For the text-containing cell, return its midpoint in (x, y) coordinate format. 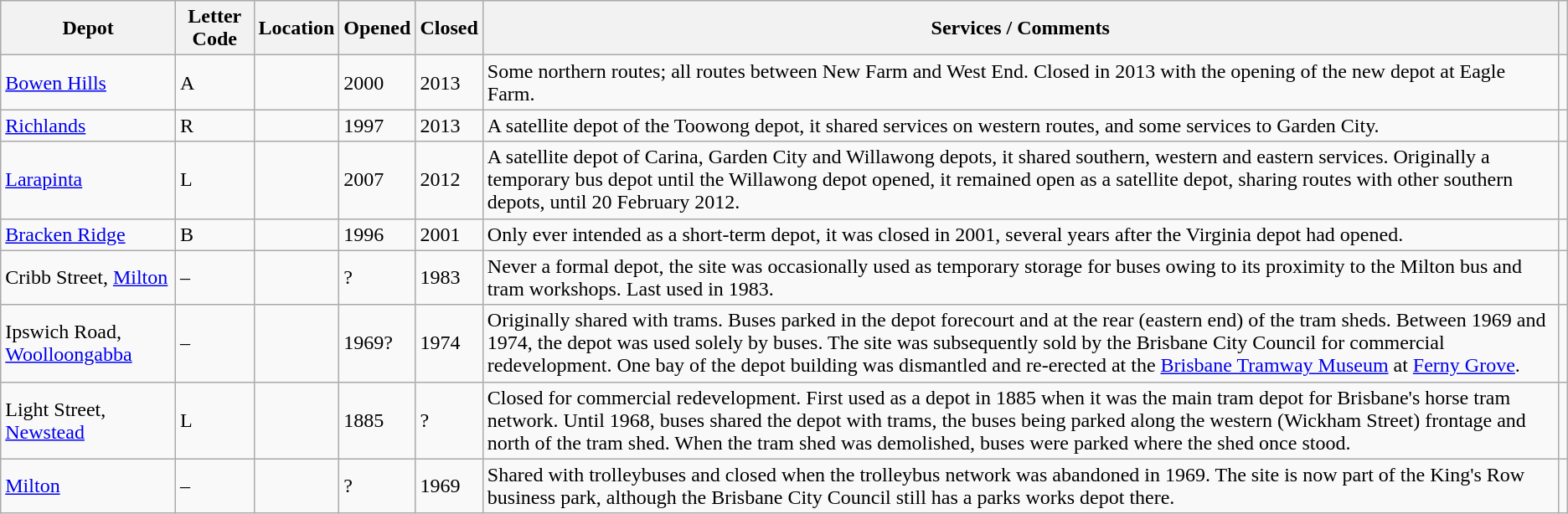
1969 (449, 486)
Opened (377, 28)
2007 (377, 180)
Depot (89, 28)
Services / Comments (1020, 28)
1974 (449, 343)
2001 (449, 234)
A (214, 82)
Light Street, Newstead (89, 420)
B (214, 234)
A satellite depot of the Toowong depot, it shared services on western routes, and some services to Garden City. (1020, 126)
R (214, 126)
Milton (89, 486)
Larapinta (89, 180)
Bracken Ridge (89, 234)
1996 (377, 234)
Ipswich Road, Woolloongabba (89, 343)
Location (297, 28)
Closed (449, 28)
Richlands (89, 126)
1969? (377, 343)
1997 (377, 126)
Cribb Street, Milton (89, 278)
1885 (377, 420)
Letter Code (214, 28)
Bowen Hills (89, 82)
1983 (449, 278)
Some northern routes; all routes between New Farm and West End. Closed in 2013 with the opening of the new depot at Eagle Farm. (1020, 82)
2000 (377, 82)
Only ever intended as a short-term depot, it was closed in 2001, several years after the Virginia depot had opened. (1020, 234)
2012 (449, 180)
